Pinpoint the cell where the given text exists, returning its (x, y) midpoint coordinate. 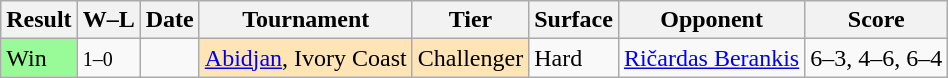
1–0 (108, 58)
Surface (574, 20)
Challenger (470, 58)
Tier (470, 20)
Tournament (306, 20)
Hard (574, 58)
Win (39, 58)
Opponent (711, 20)
Result (39, 20)
W–L (108, 20)
Ričardas Berankis (711, 58)
Abidjan, Ivory Coast (306, 58)
Score (876, 20)
6–3, 4–6, 6–4 (876, 58)
Date (170, 20)
